Output the (x, y) coordinate of the center of the cell containing the given text.  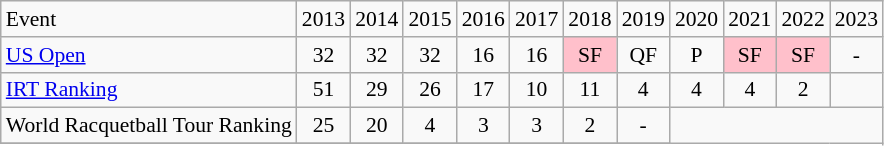
2018 (590, 19)
US Open (149, 55)
51 (324, 90)
17 (484, 90)
World Racquetball Tour Ranking (149, 126)
2015 (430, 19)
2016 (484, 19)
2021 (750, 19)
11 (590, 90)
Event (149, 19)
20 (376, 126)
2020 (696, 19)
P (696, 55)
10 (536, 90)
2023 (856, 19)
IRT Ranking (149, 90)
2017 (536, 19)
2019 (644, 19)
2022 (802, 19)
2014 (376, 19)
26 (430, 90)
29 (376, 90)
25 (324, 126)
QF (644, 55)
2013 (324, 19)
